Locate the cell with the specified text and output its [x, y] center coordinate. 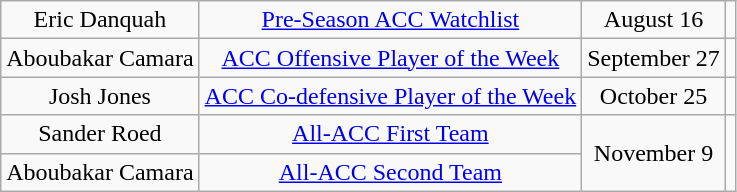
November 9 [654, 153]
August 16 [654, 20]
ACC Offensive Player of the Week [390, 58]
All-ACC Second Team [390, 172]
Josh Jones [100, 96]
Pre-Season ACC Watchlist [390, 20]
October 25 [654, 96]
ACC Co-defensive Player of the Week [390, 96]
All-ACC First Team [390, 134]
September 27 [654, 58]
Eric Danquah [100, 20]
Sander Roed [100, 134]
